Capture the cell that displays the provided text and extract its [x, y] central coordinate. 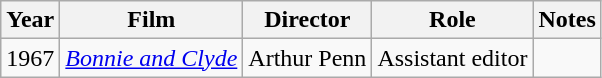
Role [452, 20]
Assistant editor [452, 58]
1967 [30, 58]
Year [30, 20]
Arthur Penn [308, 58]
Notes [567, 20]
Film [152, 20]
Director [308, 20]
Bonnie and Clyde [152, 58]
